From the cell containing the given text, extract its center point as (X, Y) coordinate. 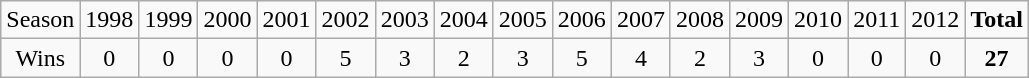
2000 (228, 20)
27 (997, 58)
2007 (640, 20)
2006 (582, 20)
2012 (936, 20)
Total (997, 20)
Wins (40, 58)
2003 (404, 20)
2001 (286, 20)
1999 (168, 20)
1998 (110, 20)
2004 (464, 20)
4 (640, 58)
2009 (758, 20)
2008 (700, 20)
2010 (818, 20)
2011 (877, 20)
2005 (522, 20)
2002 (346, 20)
Season (40, 20)
